Find where the given text appears and provide that cell's center as [x, y] coordinate. 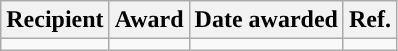
Date awarded [266, 20]
Ref. [370, 20]
Recipient [55, 20]
Award [149, 20]
